Return the [x, y] coordinate for the center point of the cell that contains the specified text.  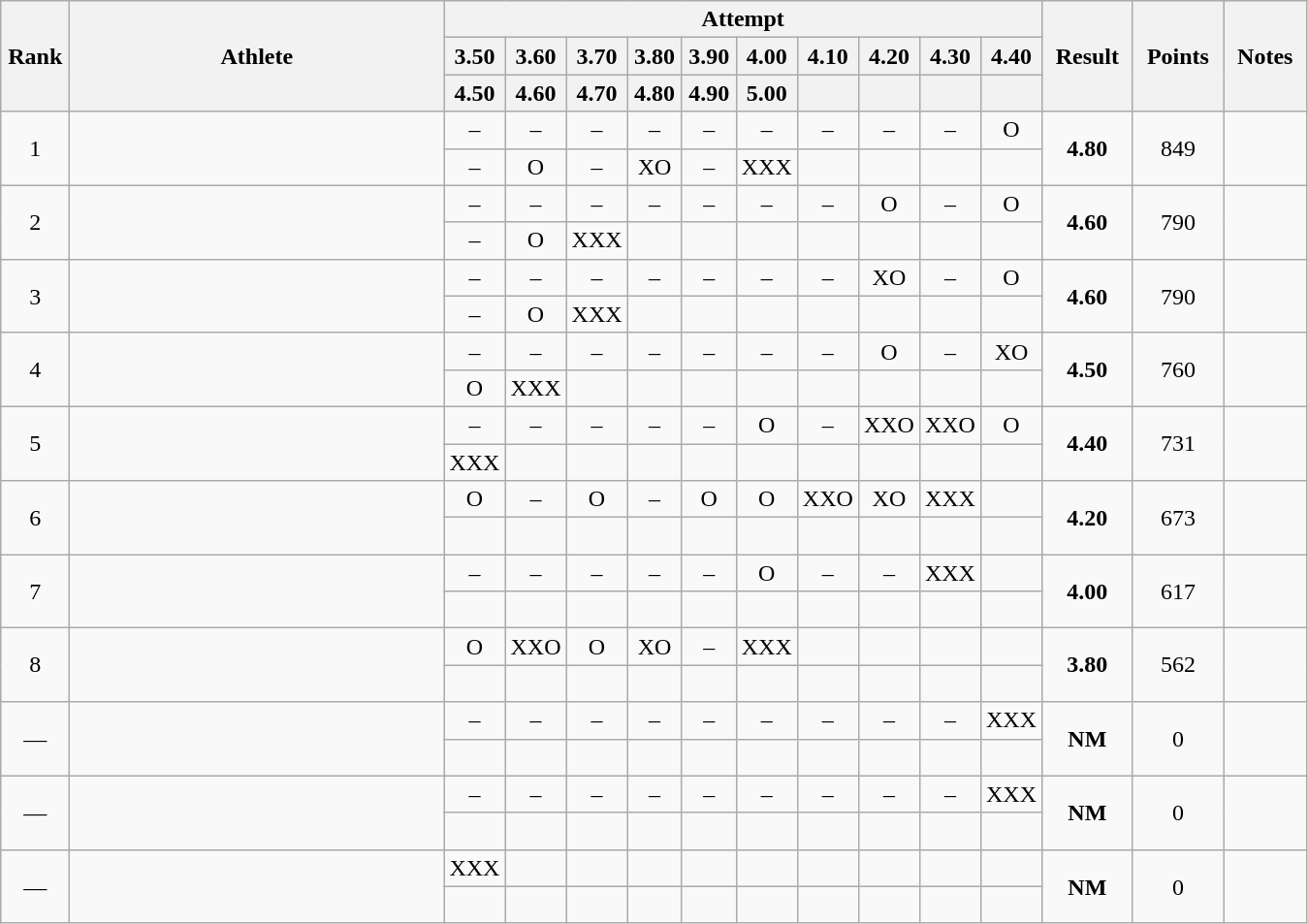
3.70 [597, 56]
5 [35, 443]
4.90 [709, 93]
617 [1178, 591]
4.70 [597, 93]
Notes [1265, 56]
Result [1088, 56]
673 [1178, 518]
2 [35, 222]
1 [35, 148]
3.90 [709, 56]
731 [1178, 443]
7 [35, 591]
3.60 [535, 56]
Points [1178, 56]
Athlete [257, 56]
4.10 [828, 56]
849 [1178, 148]
3.50 [475, 56]
Rank [35, 56]
8 [35, 665]
4 [35, 369]
6 [35, 518]
Attempt [743, 19]
5.00 [766, 93]
4.30 [950, 56]
760 [1178, 369]
3 [35, 296]
562 [1178, 665]
